Provide the (x, y) coordinate of the cell's center where the given text is located.  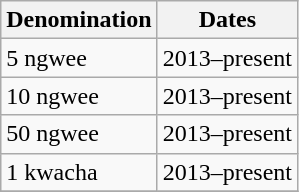
1 kwacha (79, 172)
50 ngwee (79, 134)
5 ngwee (79, 58)
Dates (227, 20)
Denomination (79, 20)
10 ngwee (79, 96)
